Find where the given text appears and provide that cell's center as [x, y] coordinate. 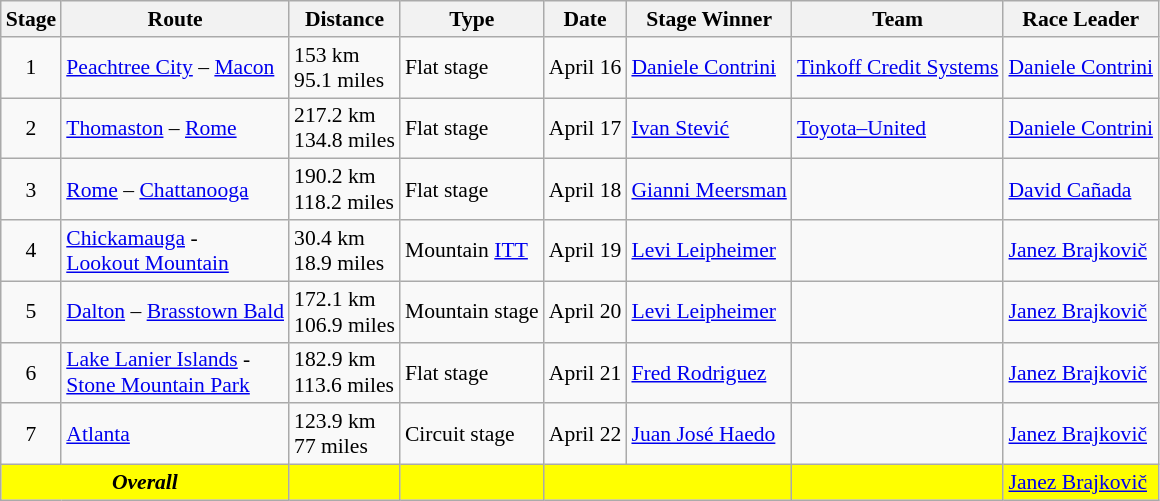
217.2 km134.8 miles [344, 128]
Date [586, 19]
172.1 km106.9 miles [344, 312]
Route [175, 19]
Mountain stage [472, 312]
Race Leader [1080, 19]
182.9 km113.6 miles [344, 372]
Thomaston – Rome [175, 128]
Type [472, 19]
1 [31, 68]
Stage Winner [708, 19]
Dalton – Brasstown Bald [175, 312]
April 17 [586, 128]
3 [31, 190]
April 16 [586, 68]
Tinkoff Credit Systems [898, 68]
Peachtree City – Macon [175, 68]
6 [31, 372]
Rome – Chattanooga [175, 190]
Stage [31, 19]
30.4 km18.9 miles [344, 250]
7 [31, 434]
Lake Lanier Islands - Stone Mountain Park [175, 372]
April 19 [586, 250]
April 21 [586, 372]
123.9 km77 miles [344, 434]
April 20 [586, 312]
2 [31, 128]
Ivan Stević [708, 128]
Overall [145, 483]
4 [31, 250]
April 18 [586, 190]
5 [31, 312]
Gianni Meersman [708, 190]
April 22 [586, 434]
Toyota–United [898, 128]
Distance [344, 19]
Chickamauga - Lookout Mountain [175, 250]
Mountain ITT [472, 250]
Atlanta [175, 434]
Team [898, 19]
Circuit stage [472, 434]
David Cañada [1080, 190]
153 km95.1 miles [344, 68]
Juan José Haedo [708, 434]
Fred Rodriguez [708, 372]
190.2 km118.2 miles [344, 190]
